Pinpoint the cell where the given text exists, returning its [x, y] midpoint coordinate. 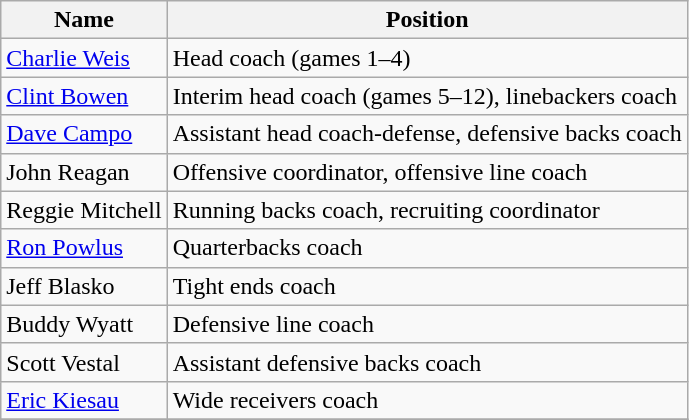
Scott Vestal [84, 362]
Position [427, 20]
Charlie Weis [84, 58]
Jeff Blasko [84, 286]
Assistant defensive backs coach [427, 362]
Reggie Mitchell [84, 210]
John Reagan [84, 172]
Head coach (games 1–4) [427, 58]
Assistant head coach-defense, defensive backs coach [427, 134]
Tight ends coach [427, 286]
Clint Bowen [84, 96]
Eric Kiesau [84, 400]
Defensive line coach [427, 324]
Offensive coordinator, offensive line coach [427, 172]
Ron Powlus [84, 248]
Dave Campo [84, 134]
Name [84, 20]
Interim head coach (games 5–12), linebackers coach [427, 96]
Buddy Wyatt [84, 324]
Quarterbacks coach [427, 248]
Wide receivers coach [427, 400]
Running backs coach, recruiting coordinator [427, 210]
